Extract the (x, y) coordinate from the center of the cell holding the provided text.  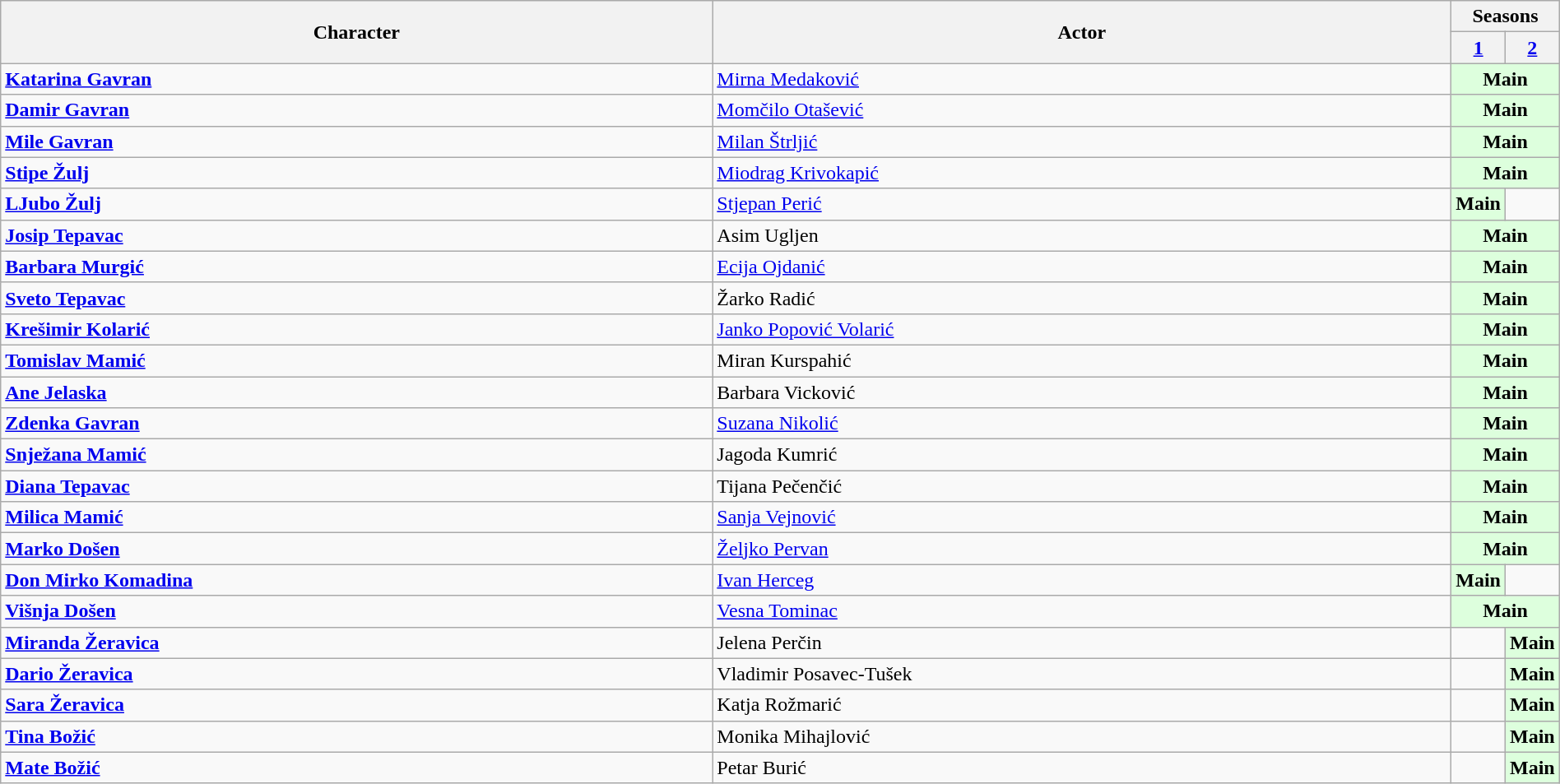
Sara Žeravica (357, 705)
Barbara Vicković (1082, 392)
Katarina Gavran (357, 79)
2 (1533, 48)
Character (357, 32)
Don Mirko Komadina (357, 580)
Janko Popović Volarić (1082, 329)
Milan Štrljić (1082, 141)
Višnja Došen (357, 611)
Tomislav Mamić (357, 360)
Petar Burić (1082, 768)
Mate Božić (357, 768)
Marko Došen (357, 549)
Zdenka Gavran (357, 424)
Suzana Nikolić (1082, 424)
LJubo Žulj (357, 204)
Jagoda Kumrić (1082, 455)
Ivan Herceg (1082, 580)
Miran Kurspahić (1082, 360)
Stipe Žulj (357, 173)
Ane Jelaska (357, 392)
Damir Gavran (357, 110)
Željko Pervan (1082, 549)
Stjepan Perić (1082, 204)
Sanja Vejnović (1082, 517)
Krešimir Kolarić (357, 329)
Žarko Radić (1082, 298)
Ecija Ojdanić (1082, 267)
Katja Rožmarić (1082, 705)
Seasons (1506, 16)
Snježana Mamić (357, 455)
Tina Božić (357, 736)
Mirna Medaković (1082, 79)
Mile Gavran (357, 141)
Vladimir Posavec-Tušek (1082, 674)
Diana Tepavac (357, 486)
1 (1479, 48)
Miodrag Krivokapić (1082, 173)
Tijana Pečenčić (1082, 486)
Vesna Tominac (1082, 611)
Josip Tepavac (357, 235)
Actor (1082, 32)
Sveto Tepavac (357, 298)
Miranda Žeravica (357, 643)
Asim Ugljen (1082, 235)
Dario Žeravica (357, 674)
Jelena Perčin (1082, 643)
Milica Mamić (357, 517)
Barbara Murgić (357, 267)
Momčilo Otašević (1082, 110)
Monika Mihajlović (1082, 736)
